Pinpoint the cell where the given text exists, returning its [X, Y] midpoint coordinate. 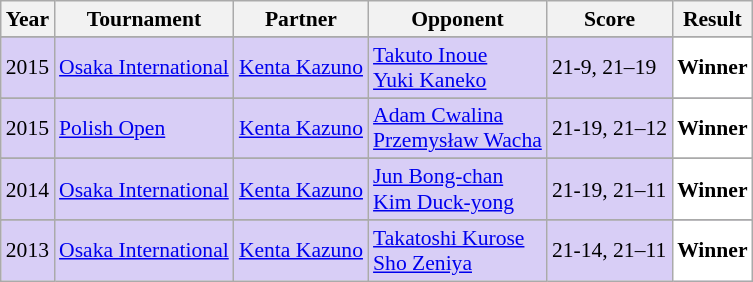
Jun Bong-chan Kim Duck-yong [458, 190]
Score [610, 19]
21-19, 21–11 [610, 190]
Adam Cwalina Przemysław Wacha [458, 128]
2014 [28, 190]
2013 [28, 250]
Year [28, 19]
Tournament [144, 19]
21-19, 21–12 [610, 128]
Polish Open [144, 128]
Opponent [458, 19]
21-14, 21–11 [610, 250]
Takuto Inoue Yuki Kaneko [458, 68]
Takatoshi Kurose Sho Zeniya [458, 250]
Result [712, 19]
21-9, 21–19 [610, 68]
Partner [301, 19]
